Locate the cell with the specified text and output its [X, Y] center coordinate. 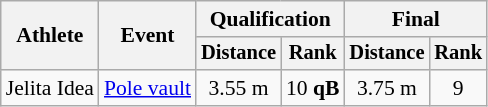
Jelita Idea [50, 88]
10 qB [313, 88]
Athlete [50, 36]
3.75 m [386, 88]
Pole vault [148, 88]
Event [148, 36]
9 [458, 88]
Qualification [270, 19]
Final [415, 19]
3.55 m [238, 88]
